Return (x, y) of the center of cell containing provided text 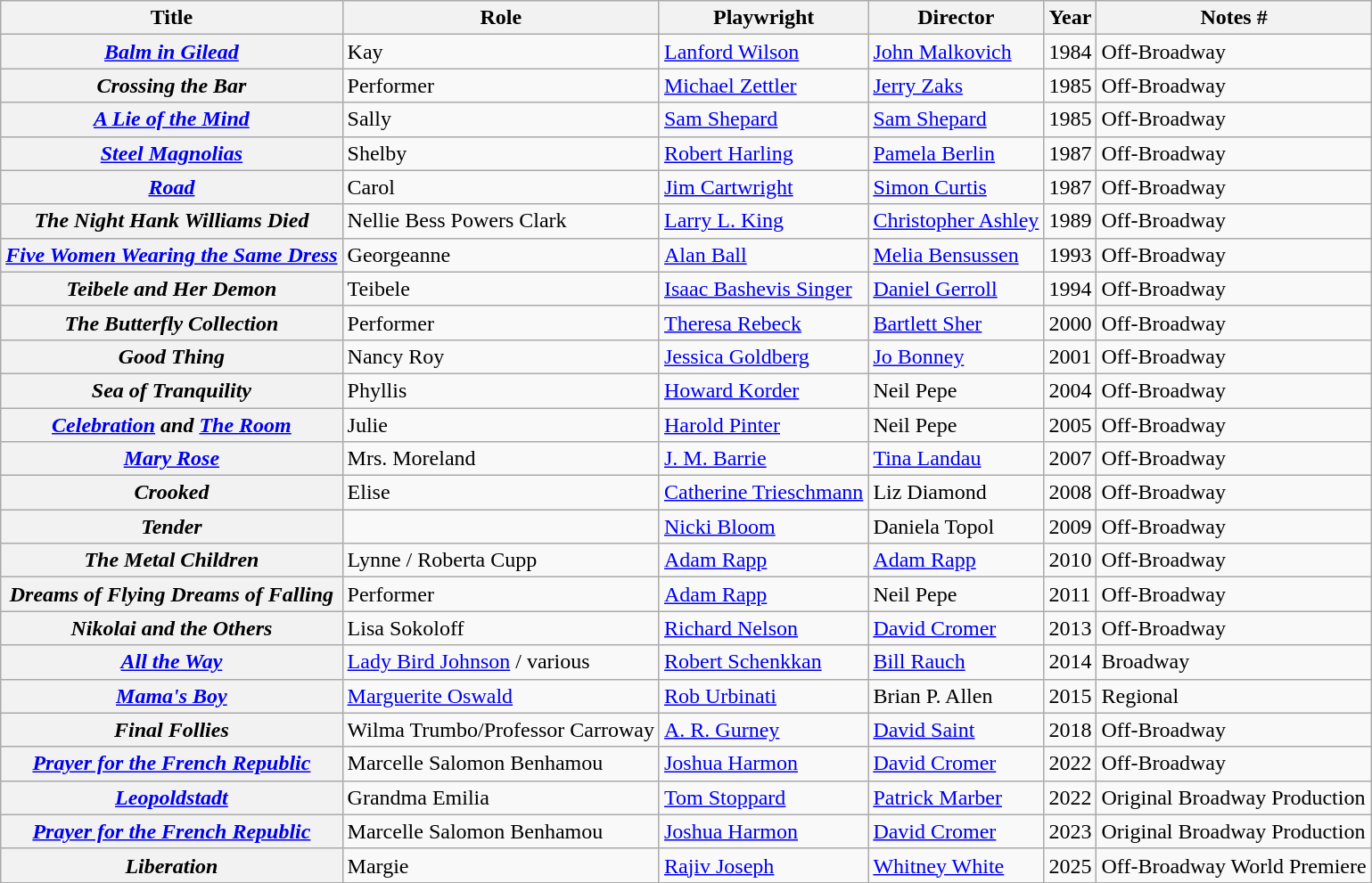
2001 (1070, 356)
Isaac Bashevis Singer (763, 289)
2015 (1070, 696)
Jo Bonney (956, 356)
Rajiv Joseph (763, 865)
Christopher Ashley (956, 221)
David Saint (956, 730)
Mrs. Moreland (501, 459)
Lady Bird Johnson / various (501, 662)
Richard Nelson (763, 628)
Melia Bensussen (956, 255)
Nikolai and the Others (171, 628)
A. R. Gurney (763, 730)
John Malkovich (956, 52)
Lynne / Roberta Cupp (501, 560)
Larry L. King (763, 221)
Margie (501, 865)
Georgeanne (501, 255)
Whitney White (956, 865)
Lisa Sokoloff (501, 628)
Pamela Berlin (956, 153)
2010 (1070, 560)
Five Women Wearing the Same Dress (171, 255)
Tina Landau (956, 459)
Year (1070, 18)
2009 (1070, 527)
Steel Magnolias (171, 153)
Notes # (1234, 18)
1994 (1070, 289)
Playwright (763, 18)
Dreams of Flying Dreams of Falling (171, 594)
Road (171, 187)
Jim Cartwright (763, 187)
Good Thing (171, 356)
Daniela Topol (956, 527)
Shelby (501, 153)
Nicki Bloom (763, 527)
Final Follies (171, 730)
Teibele and Her Demon (171, 289)
Elise (501, 493)
Daniel Gerroll (956, 289)
Harold Pinter (763, 425)
Michael Zettler (763, 86)
Brian P. Allen (956, 696)
The Night Hank Williams Died (171, 221)
Nancy Roy (501, 356)
2018 (1070, 730)
Wilma Trumbo/Professor Carroway (501, 730)
Catherine Trieschmann (763, 493)
Director (956, 18)
Theresa Rebeck (763, 323)
Grandma Emilia (501, 797)
2023 (1070, 831)
2000 (1070, 323)
Carol (501, 187)
Bartlett Sher (956, 323)
Julie (501, 425)
Crooked (171, 493)
2008 (1070, 493)
Kay (501, 52)
A Lie of the Mind (171, 119)
Jerry Zaks (956, 86)
Role (501, 18)
Mary Rose (171, 459)
1989 (1070, 221)
Howard Korder (763, 390)
Regional (1234, 696)
Crossing the Bar (171, 86)
Phyllis (501, 390)
Simon Curtis (956, 187)
Tender (171, 527)
Jessica Goldberg (763, 356)
1993 (1070, 255)
Tom Stoppard (763, 797)
J. M. Barrie (763, 459)
Leopoldstadt (171, 797)
Balm in Gilead (171, 52)
Robert Schenkkan (763, 662)
The Metal Children (171, 560)
2011 (1070, 594)
Nellie Bess Powers Clark (501, 221)
Patrick Marber (956, 797)
1984 (1070, 52)
Liz Diamond (956, 493)
2025 (1070, 865)
Sea of Tranquility (171, 390)
Alan Ball (763, 255)
2005 (1070, 425)
Title (171, 18)
Broadway (1234, 662)
2013 (1070, 628)
Bill Rauch (956, 662)
2004 (1070, 390)
2007 (1070, 459)
Teibele (501, 289)
Rob Urbinati (763, 696)
Lanford Wilson (763, 52)
Celebration and The Room (171, 425)
All the Way (171, 662)
2014 (1070, 662)
Liberation (171, 865)
The Butterfly Collection (171, 323)
Sally (501, 119)
Mama's Boy (171, 696)
Off-Broadway World Premiere (1234, 865)
Robert Harling (763, 153)
Marguerite Oswald (501, 696)
